Extract the (x, y) coordinate from the center of the cell holding the provided text.  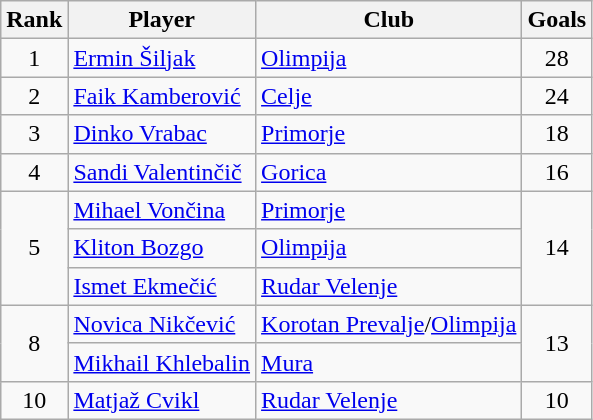
16 (557, 172)
Rank (34, 20)
Matjaž Cvikl (162, 400)
Korotan Prevalje/Olimpija (389, 324)
Club (389, 20)
4 (34, 172)
18 (557, 134)
Kliton Bozgo (162, 248)
2 (34, 96)
8 (34, 343)
Mura (389, 362)
Sandi Valentinčič (162, 172)
1 (34, 58)
Mikhail Khlebalin (162, 362)
3 (34, 134)
Celje (389, 96)
14 (557, 248)
Gorica (389, 172)
Goals (557, 20)
Faik Kamberović (162, 96)
Ismet Ekmečić (162, 286)
Novica Nikčević (162, 324)
Mihael Vončina (162, 210)
13 (557, 343)
Player (162, 20)
Dinko Vrabac (162, 134)
Ermin Šiljak (162, 58)
24 (557, 96)
5 (34, 248)
28 (557, 58)
